Provide the (x, y) coordinate of the cell's center where the given text is located.  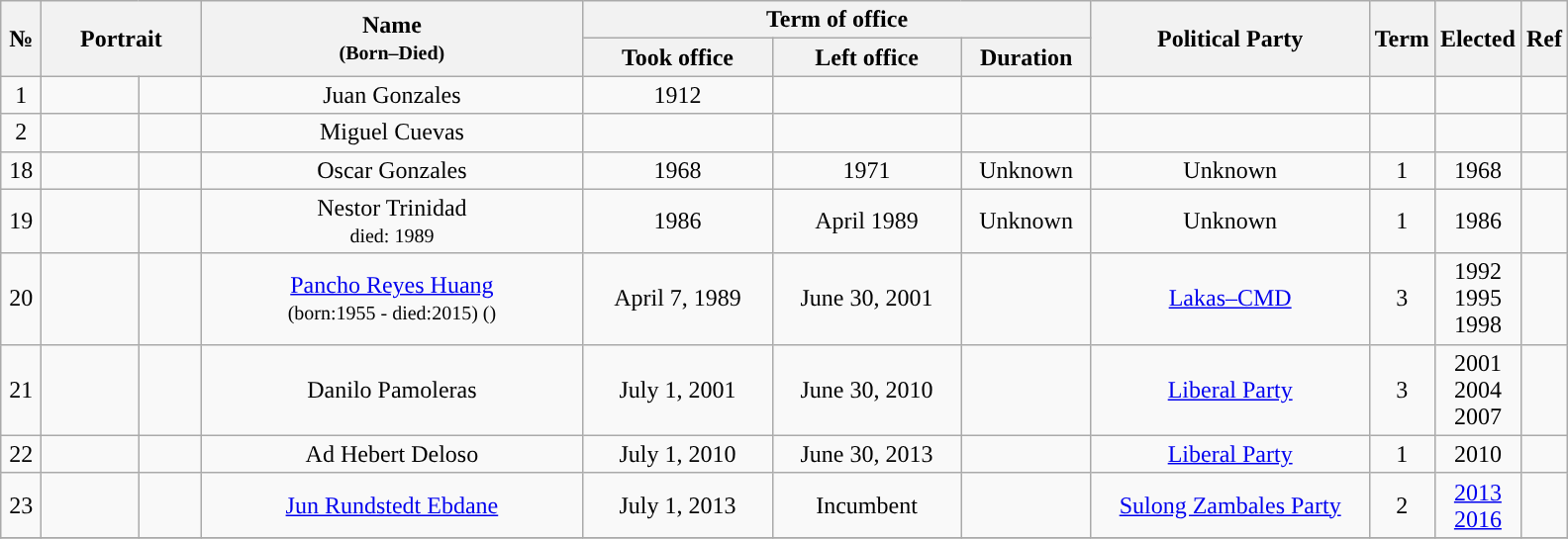
Elected (1477, 39)
July 1, 2013 (677, 504)
Ad Hebert Deloso (392, 454)
Left office (867, 57)
Nestor Trinidaddied: 1989 (392, 222)
April 1989 (867, 222)
19 (22, 222)
Jun Rundstedt Ebdane (392, 504)
June 30, 2010 (867, 390)
22 (22, 454)
Oscar Gonzales (392, 170)
Term (1402, 39)
July 1, 2001 (677, 390)
Sulong Zambales Party (1229, 504)
Duration (1026, 57)
2010 (1477, 454)
July 1, 2010 (677, 454)
June 30, 2001 (867, 299)
Political Party (1229, 39)
23 (22, 504)
Took office (677, 57)
№ (22, 39)
Danilo Pamoleras (392, 390)
21 (22, 390)
Portrait (121, 39)
199219951998 (1477, 299)
Incumbent (867, 504)
1912 (677, 95)
18 (22, 170)
20 (22, 299)
Pancho Reyes Huang(born:1955 - died:2015) () (392, 299)
Name(Born–Died) (392, 39)
Ref (1544, 39)
Term of office (837, 20)
1971 (867, 170)
June 30, 2013 (867, 454)
April 7, 1989 (677, 299)
Juan Gonzales (392, 95)
Miguel Cuevas (392, 133)
Lakas–CMD (1229, 299)
200120042007 (1477, 390)
20132016 (1477, 504)
